Find where the given text appears and provide that cell's center as [X, Y] coordinate. 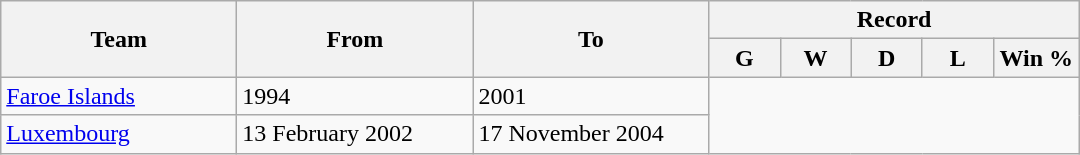
D [886, 58]
Luxembourg [119, 134]
W [816, 58]
1994 [355, 96]
13 February 2002 [355, 134]
Record [894, 20]
To [591, 39]
17 November 2004 [591, 134]
L [958, 58]
Team [119, 39]
From [355, 39]
Win % [1036, 58]
2001 [591, 96]
Faroe Islands [119, 96]
G [744, 58]
